Identify which cell holds the provided text, then report its [X, Y] central coordinate. 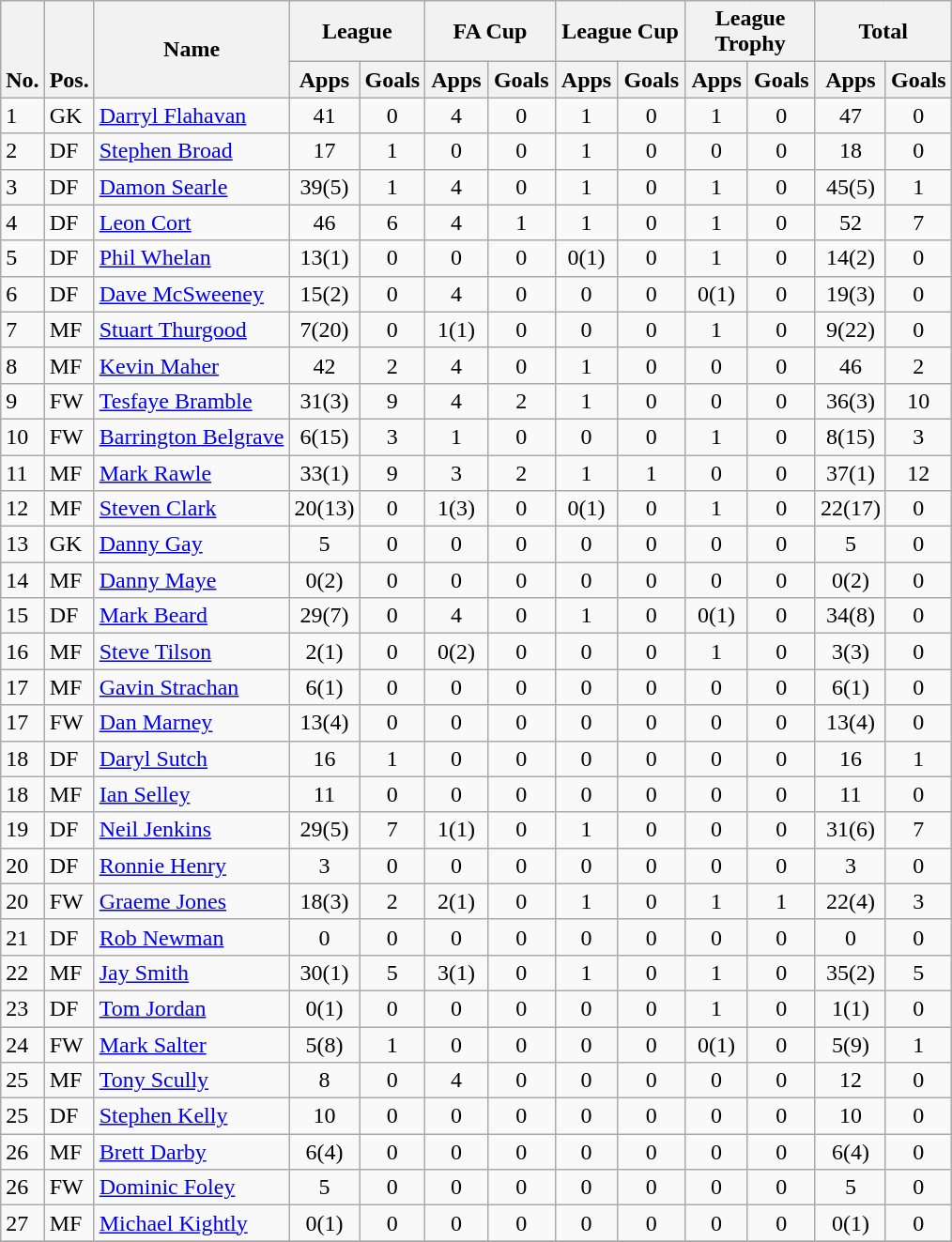
Gavin Strachan [192, 687]
36(3) [851, 401]
5(8) [325, 1045]
42 [325, 365]
Dan Marney [192, 723]
League Trophy [751, 32]
Stuart Thurgood [192, 330]
Danny Maye [192, 580]
6(15) [325, 437]
Stephen Kelly [192, 1116]
3(3) [851, 652]
39(5) [325, 187]
Daryl Sutch [192, 759]
Pos. [69, 49]
Mark Salter [192, 1045]
Tom Jordan [192, 1008]
Tesfaye Bramble [192, 401]
14 [23, 580]
29(7) [325, 616]
45(5) [851, 187]
27 [23, 1223]
Michael Kightly [192, 1223]
FA Cup [490, 32]
8(15) [851, 437]
33(1) [325, 472]
5(9) [851, 1045]
Phil Whelan [192, 258]
52 [851, 222]
29(5) [325, 830]
15(2) [325, 294]
Neil Jenkins [192, 830]
20(13) [325, 509]
19(3) [851, 294]
22 [23, 973]
13 [23, 544]
Graeme Jones [192, 901]
22(4) [851, 901]
47 [851, 115]
34(8) [851, 616]
31(6) [851, 830]
19 [23, 830]
Name [192, 49]
Total [883, 32]
15 [23, 616]
Brett Darby [192, 1152]
41 [325, 115]
14(2) [851, 258]
League [357, 32]
Leon Cort [192, 222]
Damon Searle [192, 187]
Jay Smith [192, 973]
1(3) [456, 509]
Stephen Broad [192, 151]
Rob Newman [192, 937]
Kevin Maher [192, 365]
Danny Gay [192, 544]
35(2) [851, 973]
Ronnie Henry [192, 866]
Dave McSweeney [192, 294]
Steven Clark [192, 509]
23 [23, 1008]
League Cup [620, 32]
Tony Scully [192, 1081]
37(1) [851, 472]
18(3) [325, 901]
No. [23, 49]
Dominic Foley [192, 1188]
21 [23, 937]
24 [23, 1045]
Steve Tilson [192, 652]
22(17) [851, 509]
7(20) [325, 330]
Mark Beard [192, 616]
31(3) [325, 401]
Mark Rawle [192, 472]
Barrington Belgrave [192, 437]
9(22) [851, 330]
Ian Selley [192, 794]
3(1) [456, 973]
Darryl Flahavan [192, 115]
30(1) [325, 973]
13(1) [325, 258]
